Determine the [x, y] coordinate at the center of the cell enclosing the given text.  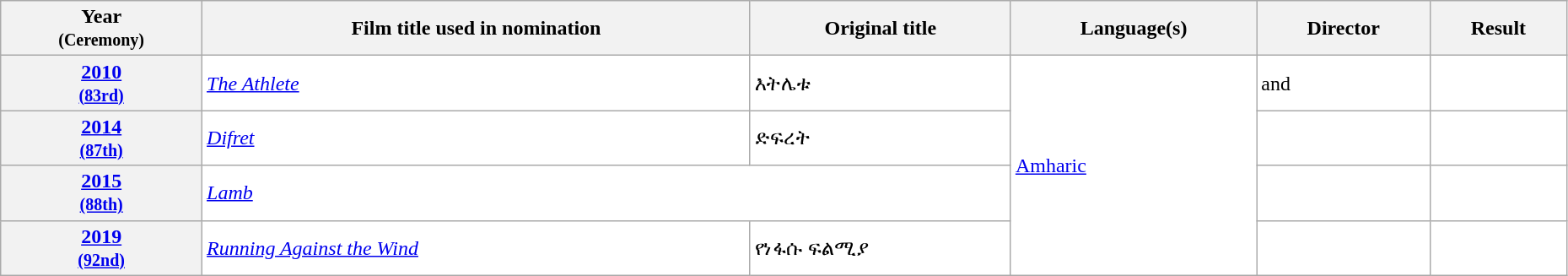
Running Against the Wind [477, 248]
Result [1499, 29]
ድፍረት [881, 138]
2015(88th) [101, 192]
Lamb [607, 192]
የነፋሱ ፍልሚያ [881, 248]
Director [1344, 29]
Film title used in nomination [477, 29]
2014(87th) [101, 138]
2019(92nd) [101, 248]
The Athlete [477, 83]
Original title [881, 29]
and [1344, 83]
Difret [477, 138]
Language(s) [1134, 29]
Year(Ceremony) [101, 29]
2010(83rd) [101, 83]
Amharic [1134, 165]
እትሌቱ [881, 83]
